Search for the cell housing the specified text and yield its (X, Y) center coordinate. 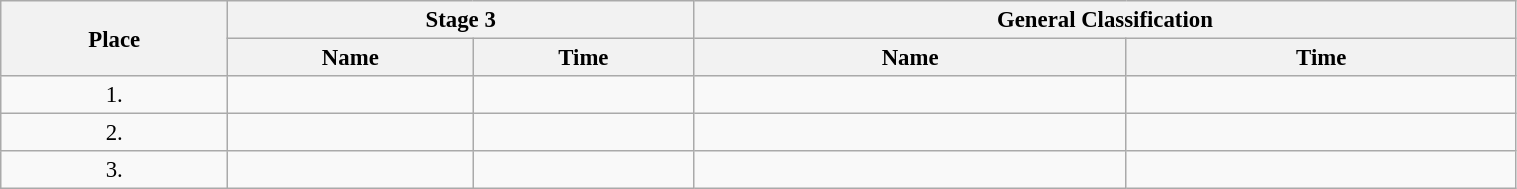
Place (114, 38)
3. (114, 170)
2. (114, 133)
Stage 3 (461, 20)
General Classification (1105, 20)
1. (114, 95)
